Determine the (X, Y) coordinate at the center of the cell enclosing the given text.  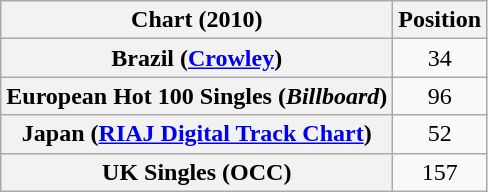
Position (440, 20)
157 (440, 172)
European Hot 100 Singles (Billboard) (197, 96)
34 (440, 58)
Chart (2010) (197, 20)
Japan (RIAJ Digital Track Chart) (197, 134)
52 (440, 134)
Brazil (Crowley) (197, 58)
UK Singles (OCC) (197, 172)
96 (440, 96)
